Locate the cell with the specified text and output its (x, y) center coordinate. 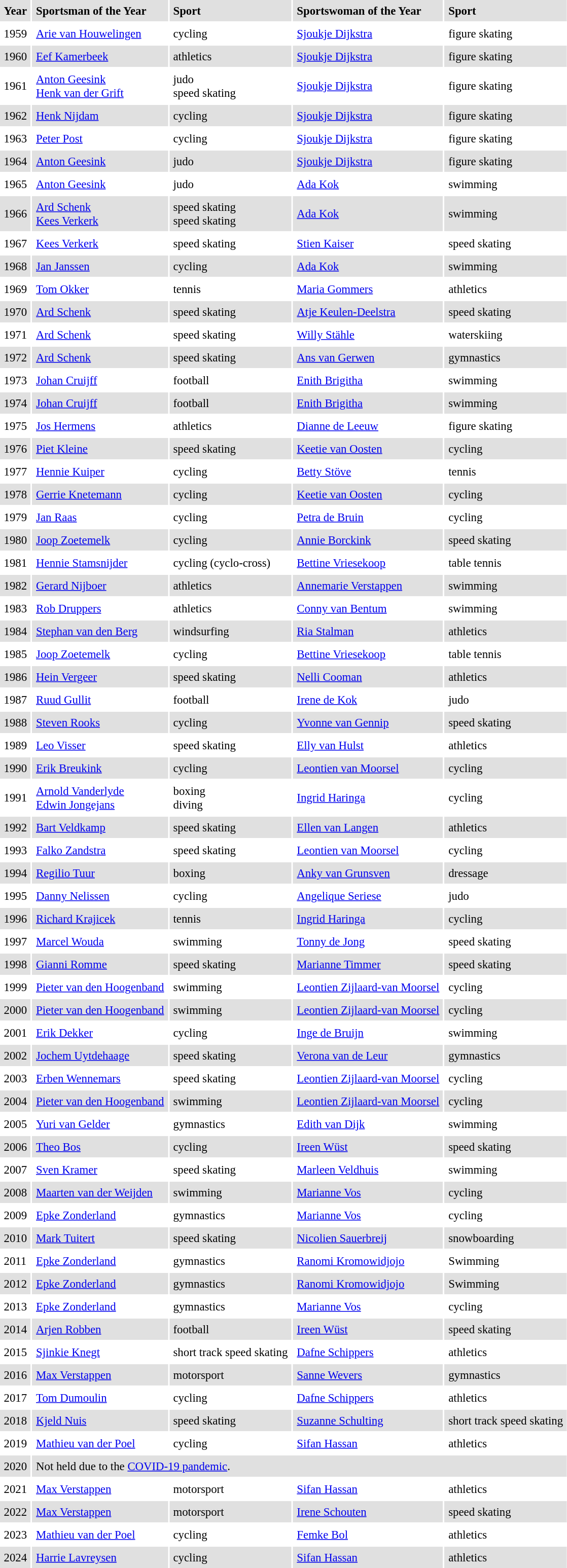
1995 (15, 896)
2013 (15, 1306)
windsurfing (230, 631)
Jochem Uytdehaage (100, 1055)
Ans van Gerwen (368, 357)
1968 (15, 266)
Suzanne Schulting (368, 1420)
Year (15, 11)
1976 (15, 449)
Anky van Grunsven (368, 873)
2014 (15, 1329)
Erben Wennemars (100, 1078)
2016 (15, 1375)
1982 (15, 586)
boxingdiving (230, 798)
cycling (cyclo-cross) (230, 563)
Atje Keulen-Deelstra (368, 312)
dressage (506, 873)
2020 (15, 1466)
boxing (230, 873)
Not held due to the COVID-19 pandemic. (300, 1466)
1998 (15, 964)
Peter Post (100, 138)
Gianni Romme (100, 964)
1992 (15, 827)
2015 (15, 1352)
Petra de Bruin (368, 517)
Marleen Veldhuis (368, 1170)
Kjeld Nuis (100, 1420)
Dianne de Leeuw (368, 426)
Hennie Stamsnijder (100, 563)
Arnold VanderlydeEdwin Jongejans (100, 798)
Sportsman of the Year (100, 11)
Willy Stähle (368, 335)
1986 (15, 677)
Gerrie Knetemann (100, 494)
1974 (15, 403)
Arie van Houwelingen (100, 33)
Hennie Kuiper (100, 471)
Yvonne van Gennip (368, 722)
Ellen van Langen (368, 827)
Betty Stöve (368, 471)
1967 (15, 243)
Jan Raas (100, 517)
1981 (15, 563)
1966 (15, 214)
2005 (15, 1124)
2011 (15, 1261)
1962 (15, 116)
1990 (15, 768)
2009 (15, 1215)
1963 (15, 138)
Nelli Cooman (368, 677)
2008 (15, 1192)
1989 (15, 745)
1960 (15, 56)
Erik Breukink (100, 768)
1979 (15, 517)
Conny van Bentum (368, 608)
Annie Borckink (368, 540)
Theo Bos (100, 1147)
1991 (15, 798)
2003 (15, 1078)
2001 (15, 1033)
2010 (15, 1238)
1983 (15, 608)
2006 (15, 1147)
Edith van Dijk (368, 1124)
Rob Druppers (100, 608)
Sportswoman of the Year (368, 11)
Richard Krajicek (100, 919)
2017 (15, 1398)
Sjinkie Knegt (100, 1352)
waterskiing (506, 335)
snowboarding (506, 1238)
Stien Kaiser (368, 243)
Femke Bol (368, 1535)
2002 (15, 1055)
1978 (15, 494)
2019 (15, 1443)
Yuri van Gelder (100, 1124)
Regilio Tuur (100, 873)
Arjen Robben (100, 1329)
Bart Veldkamp (100, 827)
Ria Stalman (368, 631)
Hein Vergeer (100, 677)
1965 (15, 184)
Henk Nijdam (100, 116)
1969 (15, 289)
Maria Gommers (368, 289)
Harrie Lavreysen (100, 1557)
Tonny de Jong (368, 941)
2018 (15, 1420)
Piet Kleine (100, 449)
Eef Kamerbeek (100, 56)
1996 (15, 919)
1987 (15, 700)
Annemarie Verstappen (368, 586)
judospeed skating (230, 86)
1964 (15, 161)
2022 (15, 1512)
Erik Dekker (100, 1033)
2007 (15, 1170)
2021 (15, 1489)
1988 (15, 722)
Jos Hermens (100, 426)
Danny Nelissen (100, 896)
Gerard Nijboer (100, 586)
Elly van Hulst (368, 745)
Nicolien Sauerbreij (368, 1238)
1970 (15, 312)
Ard SchenkKees Verkerk (100, 214)
Stephan van den Berg (100, 631)
2004 (15, 1101)
Mark Tuitert (100, 1238)
1985 (15, 654)
1994 (15, 873)
Anton GeesinkHenk van der Grift (100, 86)
Falko Zandstra (100, 850)
Kees Verkerk (100, 243)
Maarten van der Weijden (100, 1192)
2012 (15, 1284)
1993 (15, 850)
Sven Kramer (100, 1170)
1997 (15, 941)
2024 (15, 1557)
1999 (15, 987)
Steven Rooks (100, 722)
speed skatingspeed skating (230, 214)
Jan Janssen (100, 266)
Marcel Wouda (100, 941)
1972 (15, 357)
Tom Okker (100, 289)
Marianne Timmer (368, 964)
1961 (15, 86)
1984 (15, 631)
1973 (15, 380)
Sanne Wevers (368, 1375)
Angelique Seriese (368, 896)
Leo Visser (100, 745)
2000 (15, 1010)
Verona van de Leur (368, 1055)
1971 (15, 335)
1959 (15, 33)
1975 (15, 426)
Irene Schouten (368, 1512)
Inge de Bruijn (368, 1033)
1977 (15, 471)
Tom Dumoulin (100, 1398)
Ruud Gullit (100, 700)
1980 (15, 540)
Irene de Kok (368, 700)
2023 (15, 1535)
